Pinpoint the cell where the given text exists, returning its (x, y) midpoint coordinate. 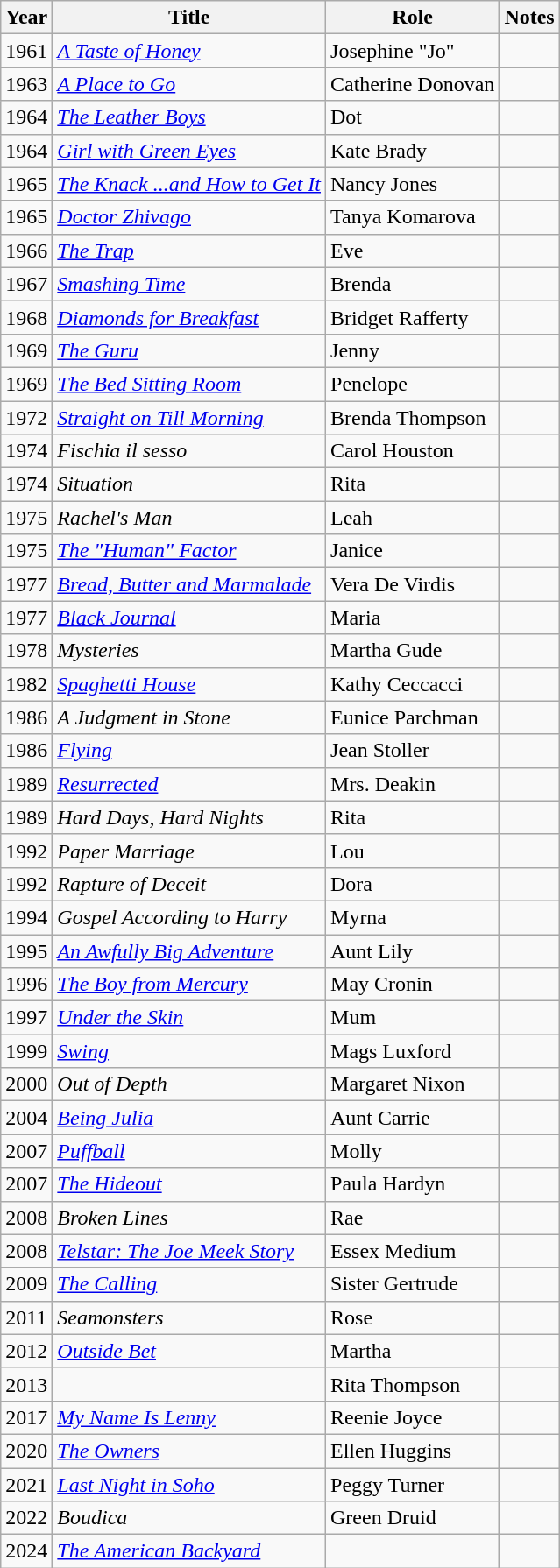
1995 (26, 950)
Swing (189, 1051)
Title (189, 18)
A Taste of Honey (189, 51)
Kate Brady (413, 151)
Aunt Lily (413, 950)
Catherine Donovan (413, 84)
Rita Thompson (413, 1384)
The Leather Boys (189, 117)
The "Human" Factor (189, 551)
1967 (26, 284)
2004 (26, 1118)
2012 (26, 1351)
Bread, Butter and Marmalade (189, 584)
Spaghetti House (189, 684)
Dora (413, 884)
Mysteries (189, 651)
Jean Stoller (413, 751)
2009 (26, 1284)
1978 (26, 651)
Paula Hardyn (413, 1184)
Black Journal (189, 618)
A Place to Go (189, 84)
2021 (26, 1485)
Tanya Komarova (413, 217)
2011 (26, 1317)
Out of Depth (189, 1084)
Straight on Till Morning (189, 418)
Ellen Huggins (413, 1451)
Green Druid (413, 1518)
The Trap (189, 251)
1997 (26, 1018)
Sister Gertrude (413, 1284)
2000 (26, 1084)
Kathy Ceccacci (413, 684)
Boudica (189, 1518)
Seamonsters (189, 1317)
Margaret Nixon (413, 1084)
Eunice Parchman (413, 717)
1961 (26, 51)
1996 (26, 985)
The Guru (189, 350)
Flying (189, 751)
Janice (413, 551)
1982 (26, 684)
A Judgment in Stone (189, 717)
Nancy Jones (413, 184)
1999 (26, 1051)
2020 (26, 1451)
Josephine "Jo" (413, 51)
Rachel's Man (189, 518)
Martha (413, 1351)
Penelope (413, 384)
Mrs. Deakin (413, 784)
Rose (413, 1317)
An Awfully Big Adventure (189, 950)
Resurrected (189, 784)
Rae (413, 1218)
2022 (26, 1518)
The Boy from Mercury (189, 985)
Smashing Time (189, 284)
Carol Houston (413, 451)
Mags Luxford (413, 1051)
Rapture of Deceit (189, 884)
Role (413, 18)
Lou (413, 851)
Outside Bet (189, 1351)
Paper Marriage (189, 851)
The Bed Sitting Room (189, 384)
Broken Lines (189, 1218)
Essex Medium (413, 1251)
Year (26, 18)
Gospel According to Harry (189, 917)
2024 (26, 1551)
Molly (413, 1151)
1994 (26, 917)
The American Backyard (189, 1551)
Telstar: The Joe Meek Story (189, 1251)
Diamonds for Breakfast (189, 317)
Notes (529, 18)
2017 (26, 1417)
Brenda Thompson (413, 418)
Hard Days, Hard Nights (189, 817)
Dot (413, 117)
The Knack ...and How to Get It (189, 184)
Brenda (413, 284)
Aunt Carrie (413, 1118)
1972 (26, 418)
Bridget Rafferty (413, 317)
Maria (413, 618)
2013 (26, 1384)
Girl with Green Eyes (189, 151)
The Calling (189, 1284)
Peggy Turner (413, 1485)
Situation (189, 484)
Fischia il sesso (189, 451)
Puffball (189, 1151)
My Name Is Lenny (189, 1417)
1968 (26, 317)
Doctor Zhivago (189, 217)
Being Julia (189, 1118)
Eve (413, 251)
Reenie Joyce (413, 1417)
Martha Gude (413, 651)
The Hideout (189, 1184)
1963 (26, 84)
May Cronin (413, 985)
Last Night in Soho (189, 1485)
Mum (413, 1018)
Vera De Virdis (413, 584)
Myrna (413, 917)
Under the Skin (189, 1018)
The Owners (189, 1451)
Leah (413, 518)
1966 (26, 251)
Jenny (413, 350)
